Provide the (x, y) coordinate of the cell's center where the given text is located.  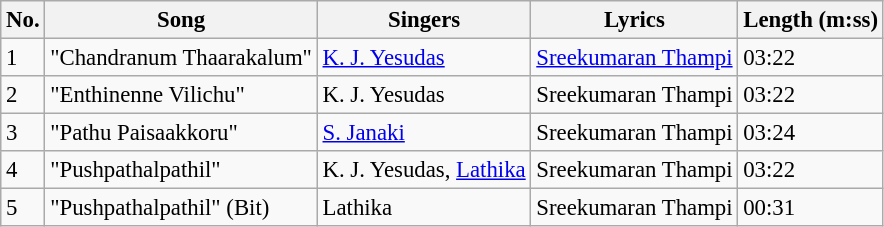
4 (23, 170)
"Chandranum Thaarakalum" (181, 58)
1 (23, 58)
Length (m:ss) (810, 20)
No. (23, 20)
5 (23, 208)
Song (181, 20)
"Enthinenne Vilichu" (181, 95)
3 (23, 133)
00:31 (810, 208)
K. J. Yesudas, Lathika (424, 170)
Lathika (424, 208)
Lyrics (634, 20)
"Pushpathalpathil" (Bit) (181, 208)
S. Janaki (424, 133)
03:24 (810, 133)
"Pushpathalpathil" (181, 170)
Singers (424, 20)
2 (23, 95)
"Pathu Paisaakkoru" (181, 133)
